Pinpoint the cell where the given text exists, returning its [X, Y] midpoint coordinate. 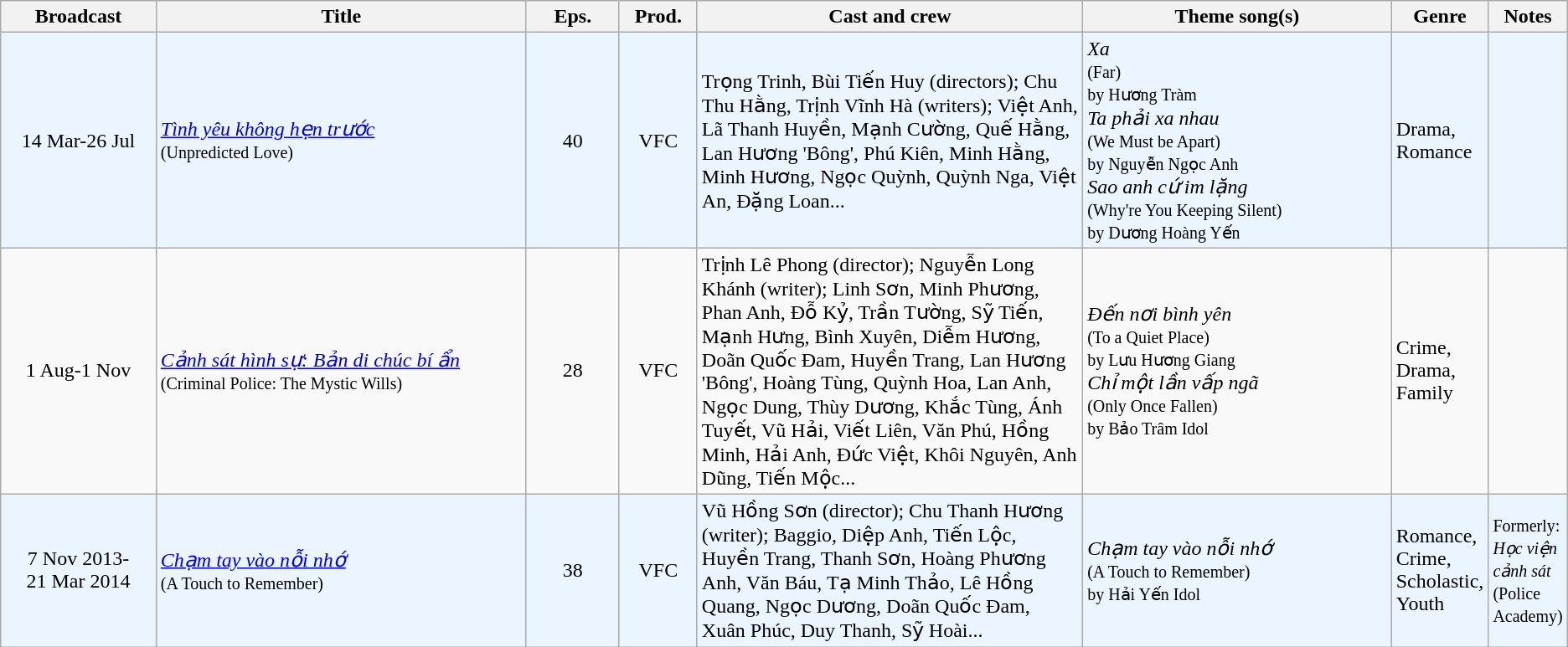
Formerly: Học viện cảnh sát(Police Academy) [1528, 570]
7 Nov 2013-21 Mar 2014 [79, 570]
Broadcast [79, 17]
Chạm tay vào nỗi nhớ (A Touch to Remember)by Hải Yến Idol [1238, 570]
28 [573, 372]
Eps. [573, 17]
Crime, Drama, Family [1440, 372]
40 [573, 141]
Tình yêu không hẹn trước (Unpredicted Love) [341, 141]
Cảnh sát hình sự: Bản di chúc bí ẩn (Criminal Police: The Mystic Wills) [341, 372]
38 [573, 570]
14 Mar-26 Jul [79, 141]
Xa (Far)by Hương TràmTa phải xa nhau (We Must be Apart)by Nguyễn Ngọc AnhSao anh cứ im lặng (Why're You Keeping Silent)by Dương Hoàng Yến [1238, 141]
Chạm tay vào nỗi nhớ (A Touch to Remember) [341, 570]
Romance, Crime, Scholastic, Youth [1440, 570]
Theme song(s) [1238, 17]
Drama, Romance [1440, 141]
Notes [1528, 17]
Đến nơi bình yên (To a Quiet Place)by Lưu Hương GiangChỉ một lần vấp ngã (Only Once Fallen)by Bảo Trâm Idol [1238, 372]
Prod. [658, 17]
1 Aug-1 Nov [79, 372]
Cast and crew [890, 17]
Title [341, 17]
Genre [1440, 17]
